For the text-containing cell, return its midpoint in (x, y) coordinate format. 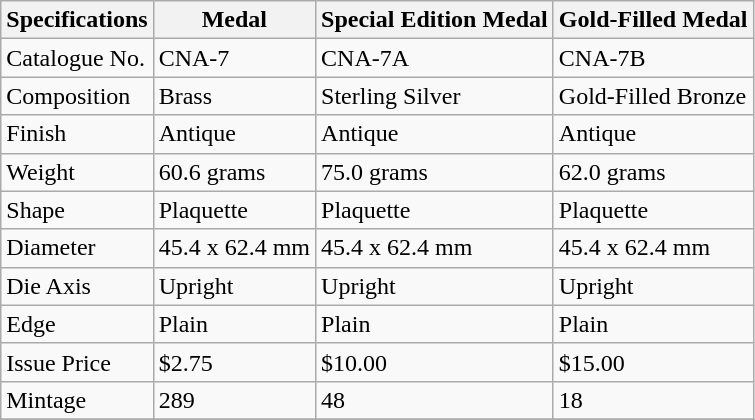
Gold-Filled Bronze (653, 96)
CNA-7A (435, 58)
62.0 grams (653, 172)
$2.75 (234, 362)
Edge (77, 324)
Catalogue No. (77, 58)
Specifications (77, 20)
CNA-7 (234, 58)
Brass (234, 96)
Die Axis (77, 286)
CNA-7B (653, 58)
Weight (77, 172)
Gold-Filled Medal (653, 20)
75.0 grams (435, 172)
$15.00 (653, 362)
Special Edition Medal (435, 20)
Mintage (77, 400)
Diameter (77, 248)
Shape (77, 210)
60.6 grams (234, 172)
Sterling Silver (435, 96)
18 (653, 400)
Finish (77, 134)
48 (435, 400)
289 (234, 400)
Medal (234, 20)
Issue Price (77, 362)
Composition (77, 96)
$10.00 (435, 362)
